For the text-containing cell, return its midpoint in [X, Y] coordinate format. 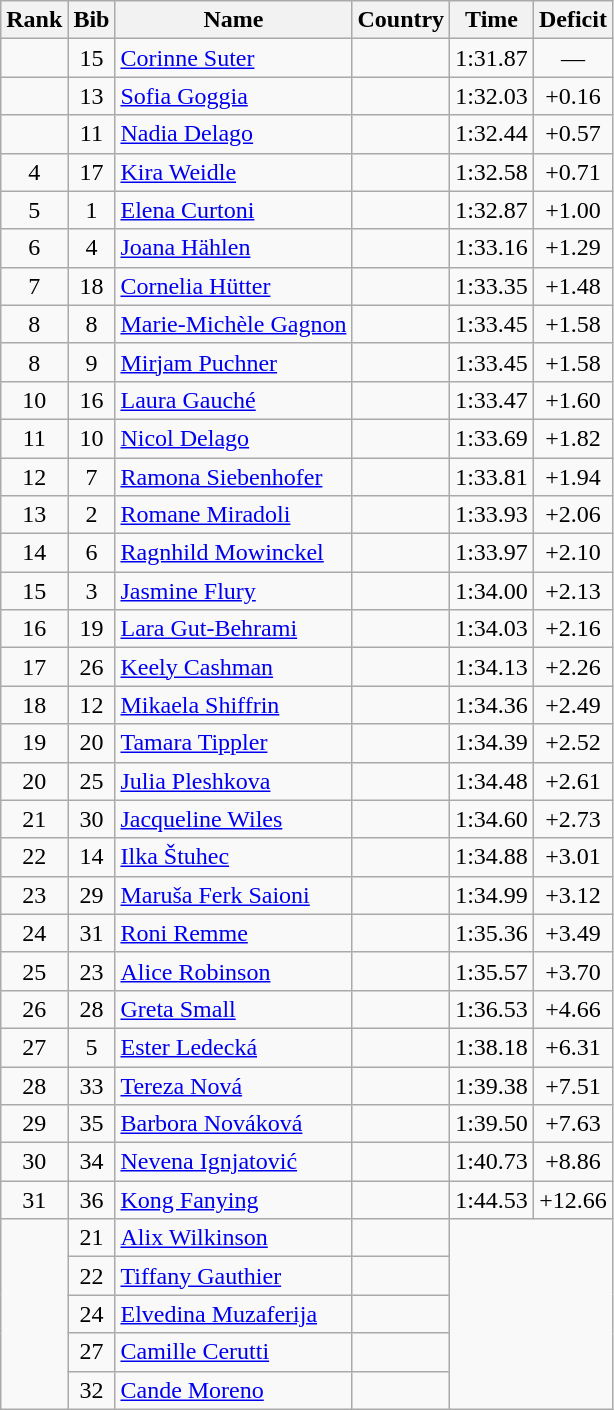
+2.52 [572, 743]
1:44.53 [492, 1200]
Roni Remme [234, 933]
Marie-Michèle Gagnon [234, 324]
1 [92, 210]
Ester Ledecká [234, 1047]
Joana Hählen [234, 248]
Ramona Siebenhofer [234, 477]
Tamara Tippler [234, 743]
Alice Robinson [234, 971]
Keely Cashman [234, 667]
1:39.38 [492, 1085]
+1.00 [572, 210]
+1.82 [572, 438]
Romane Miradoli [234, 515]
+6.31 [572, 1047]
Corinne Suter [234, 58]
32 [92, 1390]
1:33.16 [492, 248]
1:34.03 [492, 629]
1:34.13 [492, 667]
+1.94 [572, 477]
1:31.87 [492, 58]
Name [234, 20]
+8.86 [572, 1162]
+1.29 [572, 248]
1:32.87 [492, 210]
1:33.69 [492, 438]
Jacqueline Wiles [234, 819]
1:34.00 [492, 591]
Mikaela Shiffrin [234, 705]
Country [401, 20]
Deficit [572, 20]
+0.57 [572, 134]
Cornelia Hütter [234, 286]
+2.73 [572, 819]
Jasmine Flury [234, 591]
Maruša Ferk Saioni [234, 895]
+2.10 [572, 553]
+0.16 [572, 96]
35 [92, 1124]
Ilka Štuhec [234, 857]
1:32.58 [492, 172]
1:34.36 [492, 705]
+7.63 [572, 1124]
Nevena Ignjatović [234, 1162]
Time [492, 20]
Sofia Goggia [234, 96]
+3.12 [572, 895]
1:34.39 [492, 743]
+1.60 [572, 400]
Kong Fanying [234, 1200]
+2.61 [572, 781]
34 [92, 1162]
Julia Pleshkova [234, 781]
— [572, 58]
1:34.48 [492, 781]
33 [92, 1085]
1:33.97 [492, 553]
1:36.53 [492, 1009]
Alix Wilkinson [234, 1238]
+2.26 [572, 667]
1:34.99 [492, 895]
1:33.93 [492, 515]
Laura Gauché [234, 400]
1:34.60 [492, 819]
3 [92, 591]
1:32.44 [492, 134]
Elena Curtoni [234, 210]
+2.06 [572, 515]
1:33.81 [492, 477]
+2.13 [572, 591]
1:38.18 [492, 1047]
+1.48 [572, 286]
9 [92, 362]
Camille Cerutti [234, 1352]
2 [92, 515]
+2.49 [572, 705]
Greta Small [234, 1009]
+0.71 [572, 172]
+3.70 [572, 971]
Tiffany Gauthier [234, 1276]
1:33.35 [492, 286]
1:32.03 [492, 96]
1:39.50 [492, 1124]
Lara Gut-Behrami [234, 629]
1:34.88 [492, 857]
Kira Weidle [234, 172]
Mirjam Puchner [234, 362]
Nicol Delago [234, 438]
1:35.57 [492, 971]
Nadia Delago [234, 134]
36 [92, 1200]
1:33.47 [492, 400]
Barbora Nováková [234, 1124]
+3.01 [572, 857]
+12.66 [572, 1200]
Ragnhild Mowinckel [234, 553]
1:40.73 [492, 1162]
Elvedina Muzaferija [234, 1314]
Rank [34, 20]
+2.16 [572, 629]
Cande Moreno [234, 1390]
+7.51 [572, 1085]
Tereza Nová [234, 1085]
Bib [92, 20]
+3.49 [572, 933]
+4.66 [572, 1009]
1:35.36 [492, 933]
